Return (X, Y) of the center of cell containing provided text 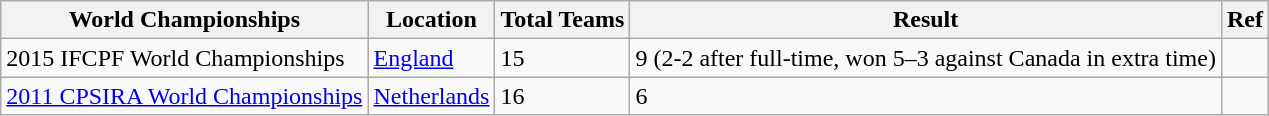
Total Teams (562, 20)
Ref (1244, 20)
England (432, 58)
2011 CPSIRA World Championships (184, 96)
Location (432, 20)
9 (2-2 after full-time, won 5–3 against Canada in extra time) (926, 58)
15 (562, 58)
Netherlands (432, 96)
6 (926, 96)
Result (926, 20)
16 (562, 96)
2015 IFCPF World Championships (184, 58)
World Championships (184, 20)
